For the text-containing cell, return its midpoint in (x, y) coordinate format. 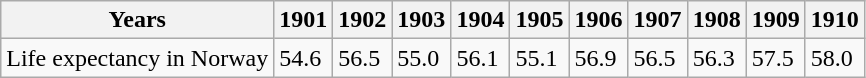
1907 (658, 20)
1909 (776, 20)
1910 (834, 20)
Life expectancy in Norway (138, 58)
56.1 (480, 58)
1904 (480, 20)
56.9 (598, 58)
1901 (304, 20)
54.6 (304, 58)
58.0 (834, 58)
1906 (598, 20)
55.1 (540, 58)
55.0 (422, 58)
57.5 (776, 58)
1905 (540, 20)
1908 (716, 20)
1903 (422, 20)
Years (138, 20)
1902 (362, 20)
56.3 (716, 58)
